Return the (x, y) coordinate for the center point of the cell that contains the specified text.  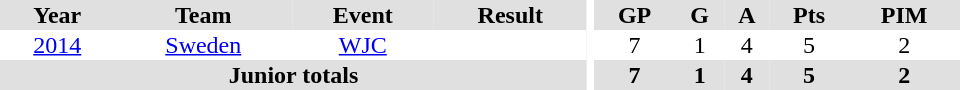
GP (635, 15)
Junior totals (294, 75)
Pts (810, 15)
PIM (904, 15)
WJC (363, 45)
A (747, 15)
Event (363, 15)
Year (58, 15)
2014 (58, 45)
Sweden (204, 45)
Team (204, 15)
G (700, 15)
Result (511, 15)
